Find where the given text appears and provide that cell's center as (x, y) coordinate. 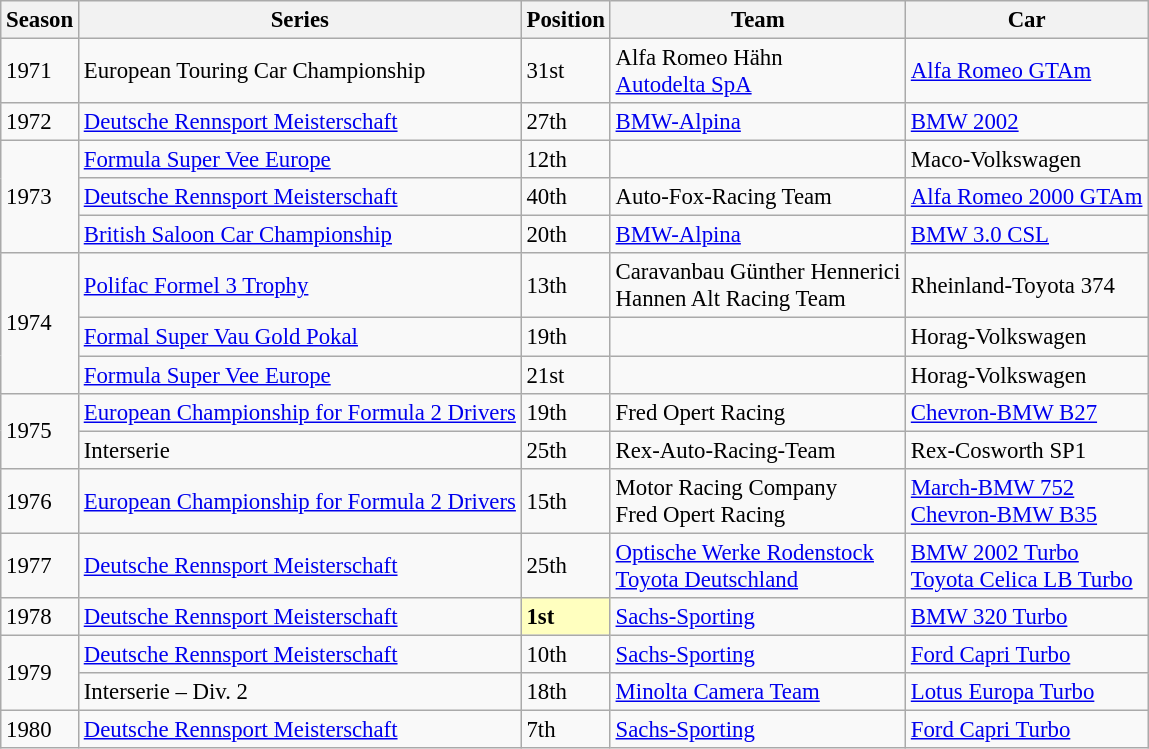
British Saloon Car Championship (300, 235)
10th (566, 654)
Minolta Camera Team (758, 692)
BMW 2002 (1027, 122)
Optische Werke RodenstockToyota Deutschland (758, 566)
27th (566, 122)
Alfa Romeo 2000 GTAm (1027, 197)
13th (566, 286)
Rheinland-Toyota 374 (1027, 286)
Interserie – Div. 2 (300, 692)
1980 (40, 729)
March-BMW 752Chevron-BMW B35 (1027, 500)
1975 (40, 430)
BMW 2002 Turbo Toyota Celica LB Turbo (1027, 566)
1978 (40, 617)
Lotus Europa Turbo (1027, 692)
1976 (40, 500)
18th (566, 692)
1972 (40, 122)
Formal Super Vau Gold Pokal (300, 337)
40th (566, 197)
Motor Racing CompanyFred Opert Racing (758, 500)
Chevron-BMW B27 (1027, 412)
BMW 3.0 CSL (1027, 235)
Team (758, 20)
Rex-Auto-Racing-Team (758, 450)
Season (40, 20)
Rex-Cosworth SP1 (1027, 450)
31st (566, 72)
15th (566, 500)
European Touring Car Championship (300, 72)
Maco-Volkswagen (1027, 160)
Interserie (300, 450)
BMW 320 Turbo (1027, 617)
1971 (40, 72)
1st (566, 617)
Auto-Fox-Racing Team (758, 197)
1974 (40, 324)
7th (566, 729)
12th (566, 160)
1973 (40, 198)
Alfa Romeo HähnAutodelta SpA (758, 72)
Caravanbau Günther HennericiHannen Alt Racing Team (758, 286)
Car (1027, 20)
Fred Opert Racing (758, 412)
Series (300, 20)
21st (566, 375)
Alfa Romeo GTAm (1027, 72)
Polifac Formel 3 Trophy (300, 286)
1979 (40, 672)
20th (566, 235)
1977 (40, 566)
Position (566, 20)
